Return the [x, y] coordinate for the center point of the cell that contains the specified text.  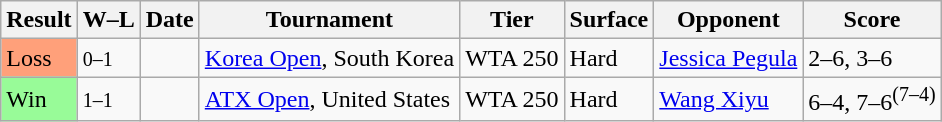
Result [39, 20]
Date [170, 20]
W–L [108, 20]
Win [39, 100]
Opponent [728, 20]
Surface [609, 20]
Tier [512, 20]
ATX Open, United States [329, 100]
Wang Xiyu [728, 100]
6–4, 7–6(7–4) [872, 100]
Loss [39, 58]
0–1 [108, 58]
Tournament [329, 20]
Korea Open, South Korea [329, 58]
1–1 [108, 100]
Jessica Pegula [728, 58]
Score [872, 20]
2–6, 3–6 [872, 58]
